Locate the cell with the specified text and output its (x, y) center coordinate. 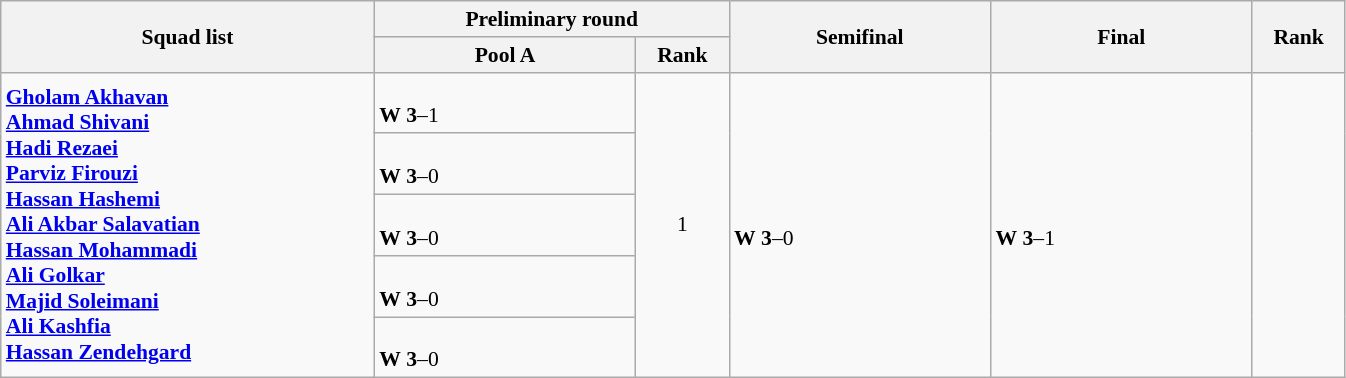
Semifinal (860, 36)
1 (682, 225)
Squad list (188, 36)
Preliminary round (552, 19)
Final (1120, 36)
Pool A (504, 55)
